Find where the given text appears and provide that cell's center as [x, y] coordinate. 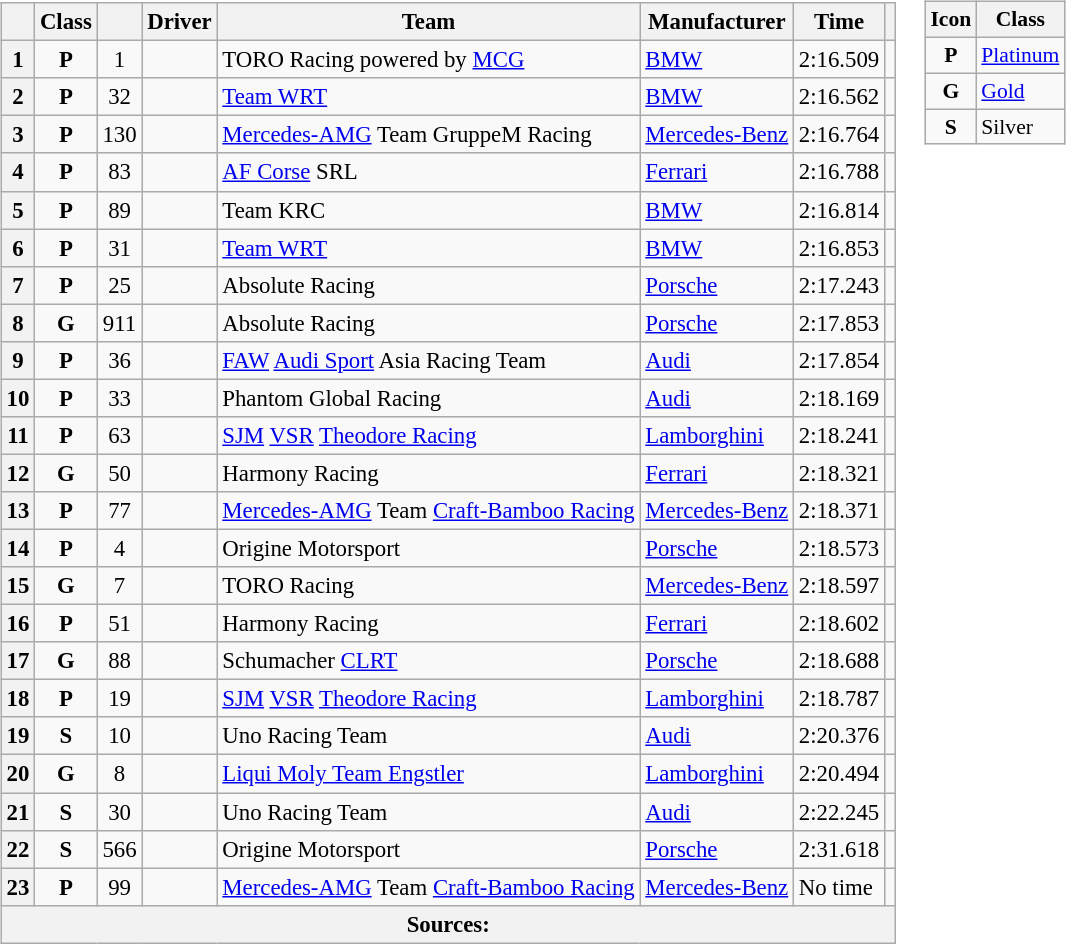
2:20.494 [840, 774]
2:17.854 [840, 360]
Mercedes-AMG Team GruppeM Racing [428, 135]
2:20.376 [840, 736]
83 [120, 172]
23 [18, 887]
2:31.618 [840, 849]
Silver [1020, 127]
51 [120, 624]
Liqui Moly Team Engstler [428, 774]
9 [18, 360]
2:18.688 [840, 661]
Icon [950, 20]
77 [120, 511]
2:16.814 [840, 210]
2:18.371 [840, 511]
33 [120, 398]
2:18.321 [840, 473]
20 [18, 774]
Manufacturer [717, 22]
Team KRC [428, 210]
Team [428, 22]
89 [120, 210]
2:17.243 [840, 285]
TORO Racing powered by MCG [428, 60]
63 [120, 436]
2:16.562 [840, 97]
2:16.764 [840, 135]
2:16.509 [840, 60]
11 [18, 436]
2:16.853 [840, 248]
30 [120, 811]
Driver [180, 22]
AF Corse SRL [428, 172]
18 [18, 699]
FAW Audi Sport Asia Racing Team [428, 360]
No time [840, 887]
25 [120, 285]
2:18.602 [840, 624]
Time [840, 22]
Gold [1020, 91]
99 [120, 887]
2:18.241 [840, 436]
31 [120, 248]
6 [18, 248]
32 [120, 97]
2 [18, 97]
2:18.597 [840, 586]
2:16.788 [840, 172]
Phantom Global Racing [428, 398]
566 [120, 849]
2:18.787 [840, 699]
50 [120, 473]
15 [18, 586]
Sources: [448, 924]
Platinum [1020, 55]
2:22.245 [840, 811]
TORO Racing [428, 586]
Schumacher CLRT [428, 661]
3 [18, 135]
2:17.853 [840, 323]
14 [18, 548]
16 [18, 624]
22 [18, 849]
2:18.169 [840, 398]
911 [120, 323]
36 [120, 360]
21 [18, 811]
13 [18, 511]
2:18.573 [840, 548]
12 [18, 473]
88 [120, 661]
17 [18, 661]
130 [120, 135]
5 [18, 210]
